Extract the (X, Y) coordinate from the center of the cell holding the provided text.  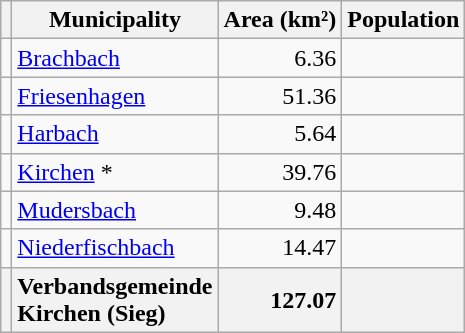
6.36 (280, 58)
Mudersbach (115, 210)
Harbach (115, 134)
127.07 (280, 300)
39.76 (280, 172)
5.64 (280, 134)
Brachbach (115, 58)
Niederfischbach (115, 248)
Area (km²) (280, 20)
Friesenhagen (115, 96)
VerbandsgemeindeKirchen (Sieg) (115, 300)
9.48 (280, 210)
Population (404, 20)
Municipality (115, 20)
Kirchen * (115, 172)
51.36 (280, 96)
14.47 (280, 248)
